Output the (X, Y) coordinate of the center of the cell containing the given text.  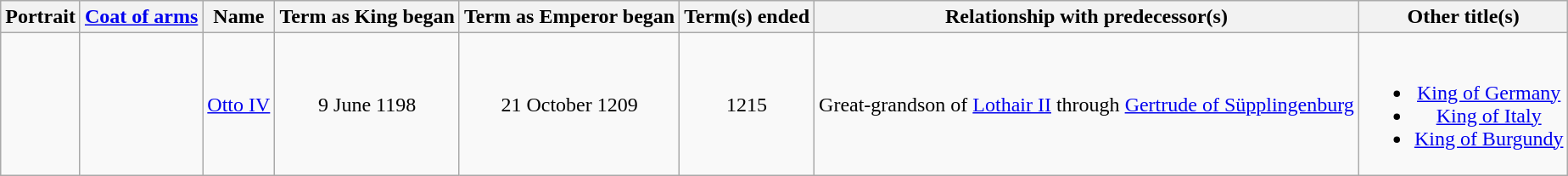
Relationship with predecessor(s) (1087, 17)
Name (239, 17)
Term as King began (367, 17)
Term(s) ended (747, 17)
Term as Emperor began (568, 17)
Portrait (41, 17)
King of GermanyKing of ItalyKing of Burgundy (1463, 104)
Other title(s) (1463, 17)
Coat of arms (141, 17)
9 June 1198 (367, 104)
Otto IV (239, 104)
Great-grandson of Lothair II through Gertrude of Süpplingenburg (1087, 104)
21 October 1209 (568, 104)
1215 (747, 104)
